Scan for the cell matching the given text and deliver its [x, y] coordinate at center. 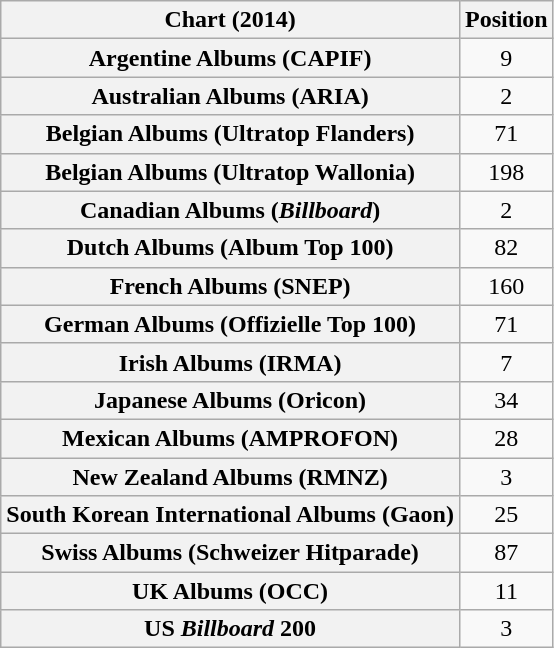
South Korean International Albums (Gaon) [230, 515]
25 [506, 515]
Chart (2014) [230, 20]
87 [506, 553]
198 [506, 172]
US Billboard 200 [230, 629]
New Zealand Albums (RMNZ) [230, 477]
Australian Albums (ARIA) [230, 96]
Japanese Albums (Oricon) [230, 400]
28 [506, 438]
7 [506, 362]
Dutch Albums (Album Top 100) [230, 248]
Belgian Albums (Ultratop Flanders) [230, 134]
160 [506, 286]
Swiss Albums (Schweizer Hitparade) [230, 553]
9 [506, 58]
UK Albums (OCC) [230, 591]
Belgian Albums (Ultratop Wallonia) [230, 172]
Position [506, 20]
Irish Albums (IRMA) [230, 362]
German Albums (Offizielle Top 100) [230, 324]
82 [506, 248]
Canadian Albums (Billboard) [230, 210]
34 [506, 400]
Mexican Albums (AMPROFON) [230, 438]
11 [506, 591]
Argentine Albums (CAPIF) [230, 58]
French Albums (SNEP) [230, 286]
